Pinpoint the cell where the given text exists, returning its [x, y] midpoint coordinate. 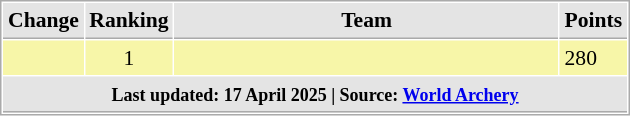
280 [594, 57]
Points [594, 21]
1 [129, 57]
Last updated: 17 April 2025 | Source: World Archery [316, 94]
Change [44, 21]
Ranking [129, 21]
Team [367, 21]
